Return the [X, Y] coordinate for the center point of the cell that contains the specified text.  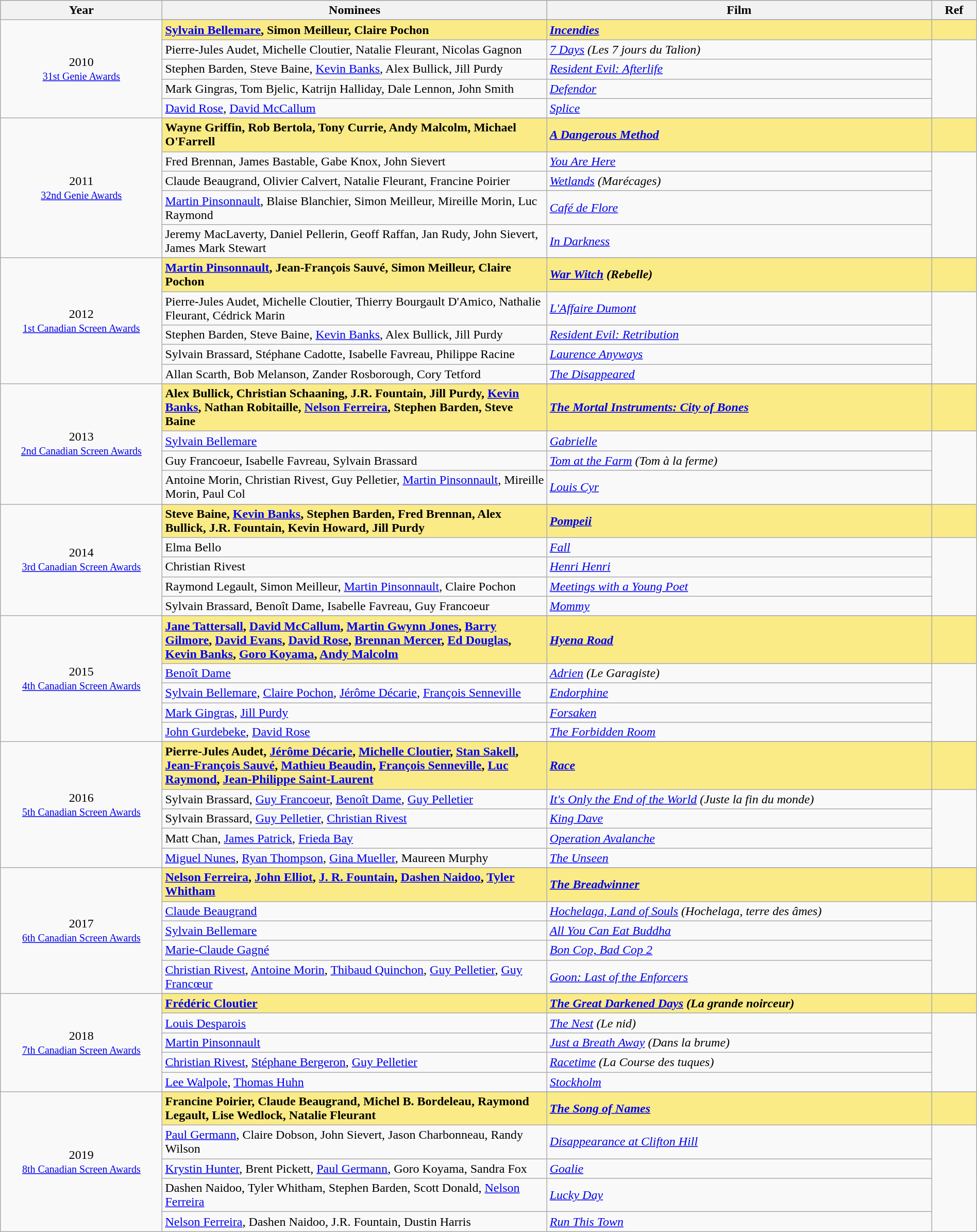
2017 6th Canadian Screen Awards [81, 931]
Pierre-Jules Audet, Michelle Cloutier, Thierry Bourgault D'Amico, Nathalie Fleurant, Cédrick Marin [355, 308]
Forsaken [739, 713]
Sylvain Bellemare, Simon Meilleur, Claire Pochon [355, 30]
Year [81, 10]
Martin Pinsonnault, Blaise Blanchier, Simon Meilleur, Mireille Morin, Luc Raymond [355, 207]
You Are Here [739, 161]
All You Can Eat Buddha [739, 931]
Francine Poirier, Claude Beaugrand, Michel B. Bordeleau, Raymond Legault, Lise Wedlock, Natalie Fleurant [355, 1109]
It's Only the End of the World (Juste la fin du monde) [739, 799]
The Unseen [739, 858]
2015 4th Canadian Screen Awards [81, 679]
Pierre-Jules Audet, Michelle Cloutier, Natalie Fleurant, Nicolas Gagnon [355, 49]
Claude Beaugrand, Olivier Calvert, Natalie Fleurant, Francine Poirier [355, 181]
Sylvain Brassard, Guy Pelletier, Christian Rivest [355, 819]
The Great Darkened Days (La grande noirceur) [739, 1003]
The Disappeared [739, 374]
The Nest (Le nid) [739, 1023]
Marie-Claude Gagné [355, 950]
L'Affaire Dumont [739, 308]
Allan Scarth, Bob Melanson, Zander Rosborough, Cory Tetford [355, 374]
Hochelaga, Land of Souls (Hochelaga, terre des âmes) [739, 911]
Film [739, 10]
Dashen Naidoo, Tyler Whitham, Stephen Barden, Scott Donald, Nelson Ferreira [355, 1195]
Frédéric Cloutier [355, 1003]
2016 5th Canadian Screen Awards [81, 805]
Gabrielle [739, 441]
Nelson Ferreira, John Elliot, J. R. Fountain, Dashen Naidoo, Tyler Whitham [355, 884]
2013 2nd Canadian Screen Awards [81, 444]
Goon: Last of the Enforcers [739, 977]
Antoine Morin, Christian Rivest, Guy Pelletier, Martin Pinsonnault, Mireille Morin, Paul Col [355, 487]
Henri Henri [739, 567]
Wayne Griffin, Rob Bertola, Tony Currie, Andy Malcolm, Michael O'Farrell [355, 135]
Paul Germann, Claire Dobson, John Sievert, Jason Charbonneau, Randy Wilson [355, 1142]
Resident Evil: Afterlife [739, 69]
Disappearance at Clifton Hill [739, 1142]
Racetime (La Course des tuques) [739, 1062]
Krystin Hunter, Brent Pickett, Paul Germann, Goro Koyama, Sandra Fox [355, 1169]
Resident Evil: Retribution [739, 335]
Ref [954, 10]
Sylvain Bellemare, Claire Pochon, Jérôme Décarie, François Senneville [355, 693]
Incendies [739, 30]
Nelson Ferreira, Dashen Naidoo, J.R. Fountain, Dustin Harris [355, 1222]
Sylvain Brassard, Guy Francoeur, Benoît Dame, Guy Pelletier [355, 799]
Operation Avalanche [739, 838]
Guy Francoeur, Isabelle Favreau, Sylvain Brassard [355, 461]
Lucky Day [739, 1195]
Elma Bello [355, 547]
Tom at the Farm (Tom à la ferme) [739, 461]
Christian Rivest, Stéphane Bergeron, Guy Pelletier [355, 1062]
Nominees [355, 10]
Lee Walpole, Thomas Huhn [355, 1082]
Splice [739, 108]
Martin Pinsonnault, Jean-François Sauvé, Simon Meilleur, Claire Pochon [355, 274]
Meetings with a Young Poet [739, 586]
Jeremy MacLaverty, Daniel Pellerin, Geoff Raffan, Jan Rudy, John Sievert, James Mark Stewart [355, 241]
The Forbidden Room [739, 732]
Sylvain Brassard, Stéphane Cadotte, Isabelle Favreau, Philippe Racine [355, 355]
Laurence Anyways [739, 355]
Fall [739, 547]
Wetlands (Marécages) [739, 181]
The Breadwinner [739, 884]
7 Days (Les 7 jours du Talion) [739, 49]
In Darkness [739, 241]
King Dave [739, 819]
Run This Town [739, 1222]
War Witch (Rebelle) [739, 274]
Café de Flore [739, 207]
2014 3rd Canadian Screen Awards [81, 560]
The Mortal Instruments: City of Bones [739, 408]
Martin Pinsonnault [355, 1042]
2018 7th Canadian Screen Awards [81, 1042]
Raymond Legault, Simon Meilleur, Martin Pinsonnault, Claire Pochon [355, 586]
David Rose, David McCallum [355, 108]
Endorphine [739, 693]
A Dangerous Method [739, 135]
Louis Cyr [739, 487]
Defendor [739, 89]
2010 31st Genie Awards [81, 69]
Stockholm [739, 1082]
Mommy [739, 606]
Claude Beaugrand [355, 911]
Just a Breath Away (Dans la brume) [739, 1042]
Benoît Dame [355, 673]
Mark Gingras, Tom Bjelic, Katrijn Halliday, Dale Lennon, John Smith [355, 89]
2019 8th Canadian Screen Awards [81, 1161]
2012 1st Canadian Screen Awards [81, 320]
Adrien (Le Garagiste) [739, 673]
Matt Chan, James Patrick, Frieda Bay [355, 838]
Pompeii [739, 520]
Race [739, 766]
Sylvain Brassard, Benoît Dame, Isabelle Favreau, Guy Francoeur [355, 606]
Christian Rivest, Antoine Morin, Thibaud Quinchon, Guy Pelletier, Guy Francœur [355, 977]
2011 32nd Genie Awards [81, 188]
Miguel Nunes, Ryan Thompson, Gina Mueller, Maureen Murphy [355, 858]
Goalie [739, 1169]
Fred Brennan, James Bastable, Gabe Knox, John Sievert [355, 161]
Christian Rivest [355, 567]
Louis Desparois [355, 1023]
Alex Bullick, Christian Schaaning, J.R. Fountain, Jill Purdy, Kevin Banks, Nathan Robitaille, Nelson Ferreira, Stephen Barden, Steve Baine [355, 408]
Steve Baine, Kevin Banks, Stephen Barden, Fred Brennan, Alex Bullick, J.R. Fountain, Kevin Howard, Jill Purdy [355, 520]
Hyena Road [739, 639]
John Gurdebeke, David Rose [355, 732]
Bon Cop, Bad Cop 2 [739, 950]
The Song of Names [739, 1109]
Mark Gingras, Jill Purdy [355, 713]
